Detect which cell encompasses the target text, then output its [x, y] center coordinate. 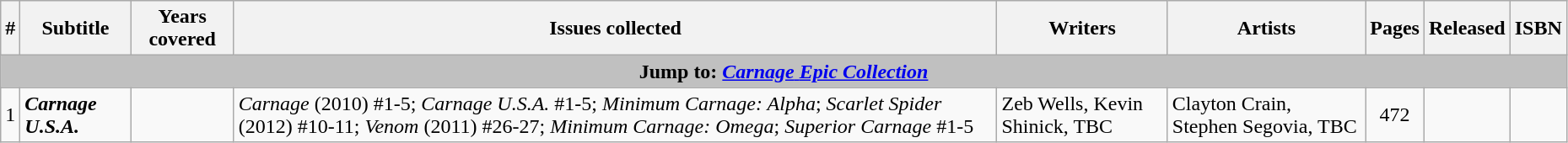
Pages [1395, 29]
Released [1467, 29]
# [10, 29]
Jump to: Carnage Epic Collection [784, 71]
Clayton Crain, Stephen Segovia, TBC [1266, 114]
Writers [1082, 29]
Artists [1266, 29]
Carnage U.S.A. [76, 114]
ISBN [1538, 29]
Subtitle [76, 29]
Years covered [182, 29]
472 [1395, 114]
Issues collected [616, 29]
Zeb Wells, Kevin Shinick, TBC [1082, 114]
1 [10, 114]
